Detect which cell encompasses the target text, then output its (X, Y) center coordinate. 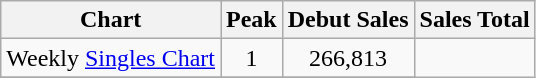
Weekly Singles Chart (111, 58)
Sales Total (474, 20)
Peak (252, 20)
266,813 (348, 58)
Debut Sales (348, 20)
1 (252, 58)
Chart (111, 20)
